Detect which cell encompasses the target text, then output its (x, y) center coordinate. 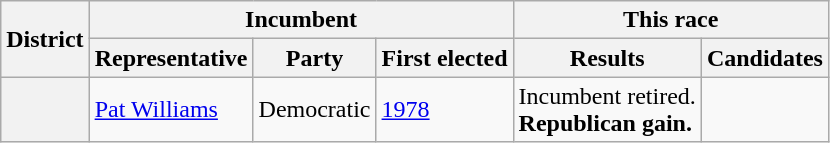
Results (607, 58)
Incumbent retired.Republican gain. (607, 110)
Pat Williams (171, 110)
Representative (171, 58)
Democratic (314, 110)
Party (314, 58)
District (45, 39)
Candidates (764, 58)
First elected (444, 58)
This race (670, 20)
1978 (444, 110)
Incumbent (301, 20)
